Extract the (x, y) coordinate from the center of the cell holding the provided text.  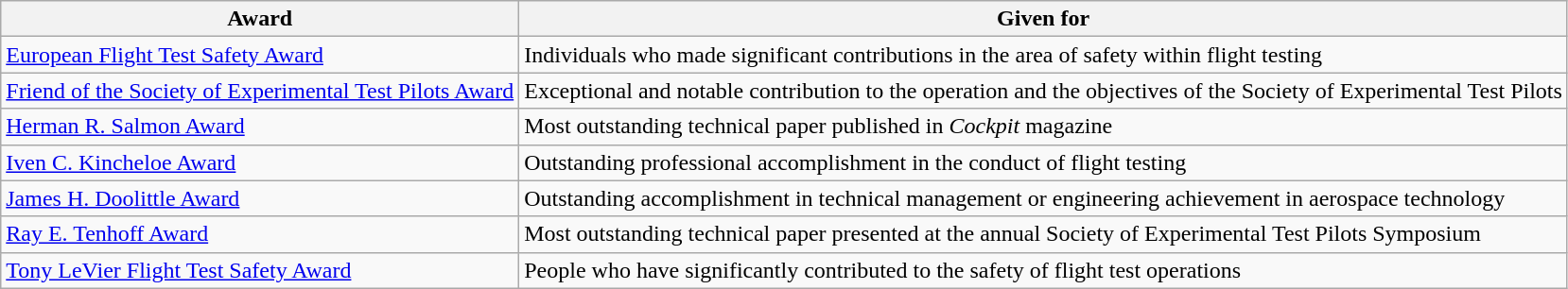
Award (260, 19)
Exceptional and notable contribution to the operation and the objectives of the Society of Experimental Test Pilots (1044, 91)
Ray E. Tenhoff Award (260, 234)
Tony LeVier Flight Test Safety Award (260, 270)
Individuals who made significant contributions in the area of safety within flight testing (1044, 55)
Most outstanding technical paper presented at the annual Society of Experimental Test Pilots Symposium (1044, 234)
Outstanding professional accomplishment in the conduct of flight testing (1044, 162)
Outstanding accomplishment in technical management or engineering achievement in aerospace technology (1044, 198)
European Flight Test Safety Award (260, 55)
People who have significantly contributed to the safety of flight test operations (1044, 270)
James H. Doolittle Award (260, 198)
Most outstanding technical paper published in Cockpit magazine (1044, 127)
Herman R. Salmon Award (260, 127)
Given for (1044, 19)
Friend of the Society of Experimental Test Pilots Award (260, 91)
Iven C. Kincheloe Award (260, 162)
